Return [X, Y] of the center of cell containing provided text 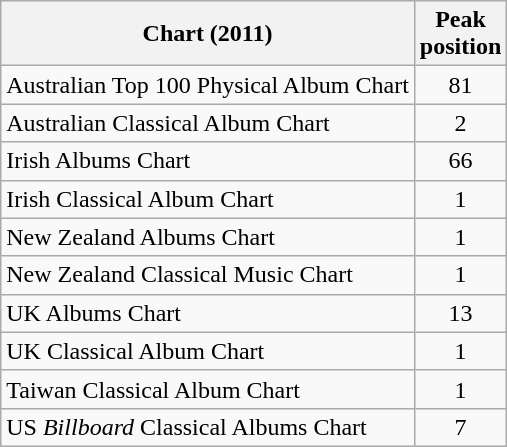
13 [460, 313]
2 [460, 123]
Irish Albums Chart [208, 161]
New Zealand Albums Chart [208, 237]
UK Classical Album Chart [208, 351]
Peakposition [460, 34]
Australian Top 100 Physical Album Chart [208, 85]
Chart (2011) [208, 34]
UK Albums Chart [208, 313]
New Zealand Classical Music Chart [208, 275]
7 [460, 427]
Australian Classical Album Chart [208, 123]
US Billboard Classical Albums Chart [208, 427]
Taiwan Classical Album Chart [208, 389]
66 [460, 161]
Irish Classical Album Chart [208, 199]
81 [460, 85]
